Provide the (x, y) coordinate of the cell's center where the given text is located.  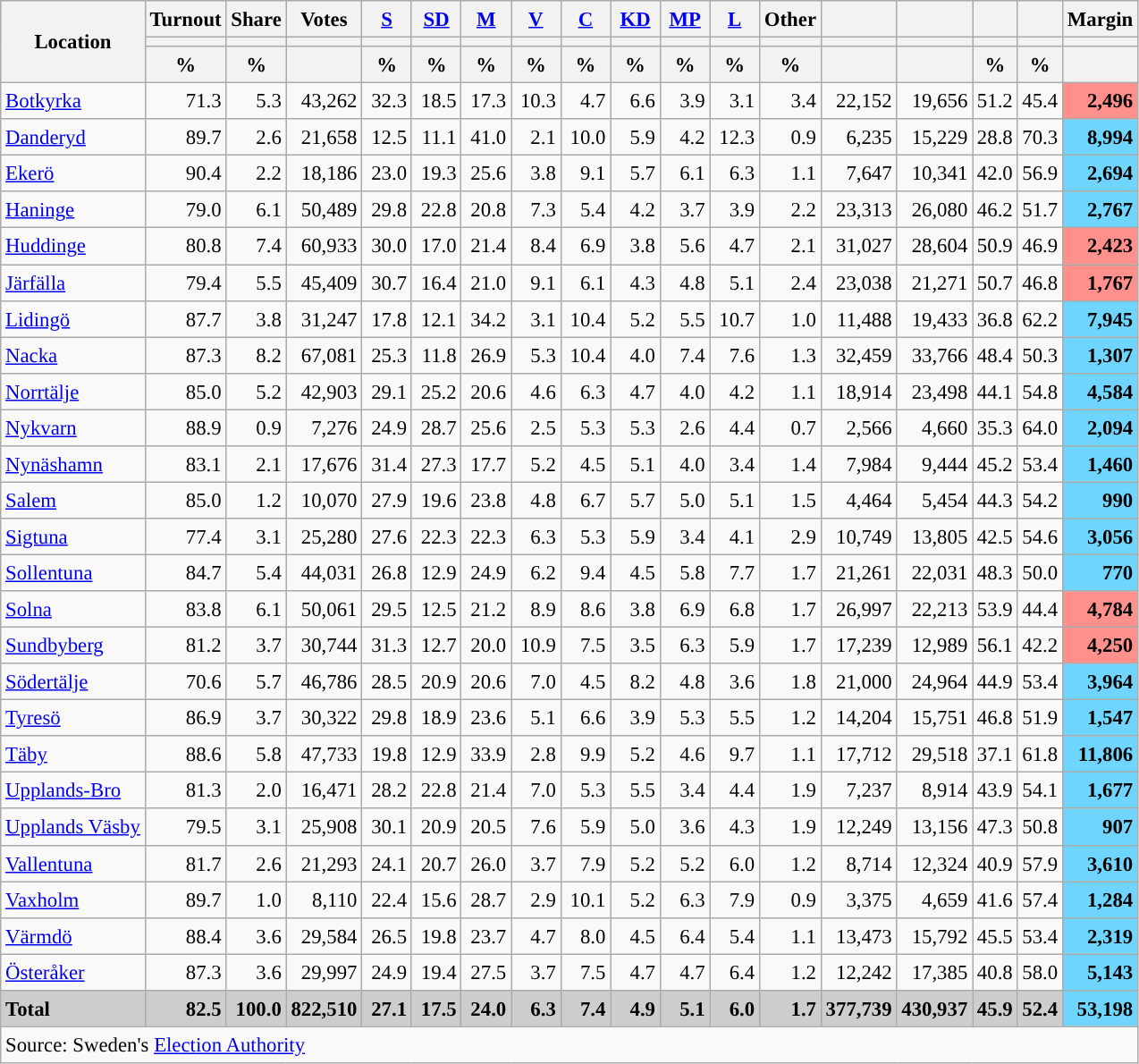
12,324 (935, 864)
50.9 (995, 247)
12,989 (935, 646)
79.4 (186, 283)
19.3 (436, 173)
11,806 (1100, 755)
26.9 (486, 356)
13,473 (858, 935)
81.2 (186, 646)
7,276 (324, 427)
31,027 (858, 247)
Total (73, 1009)
Haninge (73, 209)
18,186 (324, 173)
3,610 (1100, 864)
21,271 (935, 283)
22,031 (935, 572)
5,143 (1100, 973)
88.9 (186, 427)
Österåker (73, 973)
7.3 (536, 209)
30.7 (387, 283)
Nacka (73, 356)
SD (436, 20)
KD (636, 20)
50.8 (1040, 828)
29.1 (387, 392)
5.6 (685, 247)
2,566 (858, 427)
Salem (73, 501)
22,213 (935, 610)
17.3 (486, 102)
51.7 (1040, 209)
18,914 (858, 392)
7.7 (735, 572)
26.5 (387, 935)
11.1 (436, 138)
44.1 (995, 392)
45,409 (324, 283)
Värmdö (73, 935)
52.4 (1040, 1009)
71.3 (186, 102)
8,110 (324, 899)
24.0 (486, 1009)
42,903 (324, 392)
16,471 (324, 790)
9.9 (586, 755)
23.6 (486, 719)
82.5 (186, 1009)
2,094 (1100, 427)
29,584 (324, 935)
50.7 (995, 283)
23.7 (486, 935)
M (486, 20)
83.1 (186, 465)
51.2 (995, 102)
10.7 (735, 318)
1.8 (790, 681)
37.1 (995, 755)
28.8 (995, 138)
42.2 (1040, 646)
10.1 (586, 899)
27.9 (387, 501)
23.8 (486, 501)
45.9 (995, 1009)
7,984 (858, 465)
28.5 (387, 681)
Other (790, 20)
1,677 (1100, 790)
4.1 (735, 536)
32,459 (858, 356)
54.8 (1040, 392)
990 (1100, 501)
Nynäshamn (73, 465)
11.8 (436, 356)
1.4 (790, 465)
2.4 (790, 283)
V (536, 20)
25.2 (436, 392)
23,498 (935, 392)
83.8 (186, 610)
14,204 (858, 719)
58.0 (1040, 973)
46.9 (1040, 247)
42.0 (995, 173)
Vallentuna (73, 864)
2,694 (1100, 173)
4,250 (1100, 646)
50.0 (1040, 572)
4,464 (858, 501)
6.8 (735, 610)
20.8 (486, 209)
45.5 (995, 935)
56.9 (1040, 173)
1,284 (1100, 899)
54.2 (1040, 501)
15,751 (935, 719)
430,937 (935, 1009)
17,239 (858, 646)
9,444 (935, 465)
0.7 (790, 427)
1,307 (1100, 356)
8,914 (935, 790)
54.6 (1040, 536)
46.2 (995, 209)
12.7 (436, 646)
20.5 (486, 828)
26,080 (935, 209)
29,997 (324, 973)
87.7 (186, 318)
48.4 (995, 356)
19,433 (935, 318)
50,061 (324, 610)
88.6 (186, 755)
19.4 (436, 973)
47.3 (995, 828)
12.1 (436, 318)
4,660 (935, 427)
10,341 (935, 173)
907 (1100, 828)
62.2 (1040, 318)
8,714 (858, 864)
Vaxholm (73, 899)
15,792 (935, 935)
Votes (324, 20)
18.9 (436, 719)
4,584 (1100, 392)
19,656 (935, 102)
53,198 (1100, 1009)
36.8 (995, 318)
35.3 (995, 427)
80.8 (186, 247)
2.8 (536, 755)
13,805 (935, 536)
100.0 (256, 1009)
8.9 (536, 610)
9.7 (735, 755)
30,322 (324, 719)
10.9 (536, 646)
26,997 (858, 610)
40.8 (995, 973)
50,489 (324, 209)
16.4 (436, 283)
Sigtuna (73, 536)
Tyresö (73, 719)
6,235 (858, 138)
11,488 (858, 318)
4.9 (636, 1009)
57.4 (1040, 899)
20.7 (436, 864)
Location (73, 42)
42.5 (995, 536)
Huddinge (73, 247)
22,152 (858, 102)
88.4 (186, 935)
Danderyd (73, 138)
7,647 (858, 173)
3,964 (1100, 681)
17.5 (436, 1009)
Lidingö (73, 318)
43,262 (324, 102)
24.1 (387, 864)
2.5 (536, 427)
MP (685, 20)
7,237 (858, 790)
10.3 (536, 102)
17.7 (486, 465)
Sollentuna (73, 572)
53.9 (995, 610)
79.0 (186, 209)
Solna (73, 610)
Source: Sweden's Election Authority (569, 1044)
44.3 (995, 501)
8.6 (586, 610)
3,375 (858, 899)
1,460 (1100, 465)
70.3 (1040, 138)
5,454 (935, 501)
17.8 (387, 318)
Upplands Väsby (73, 828)
43.9 (995, 790)
377,739 (858, 1009)
30.1 (387, 828)
1.5 (790, 501)
51.9 (1040, 719)
4,784 (1100, 610)
45.2 (995, 465)
17,385 (935, 973)
12.3 (735, 138)
31.3 (387, 646)
50.3 (1040, 356)
29,518 (935, 755)
23.0 (387, 173)
2,423 (1100, 247)
Järfälla (73, 283)
60,933 (324, 247)
10.0 (586, 138)
47,733 (324, 755)
Södertälje (73, 681)
70.6 (186, 681)
21,293 (324, 864)
10,070 (324, 501)
56.1 (995, 646)
23,313 (858, 209)
15,229 (935, 138)
21,261 (858, 572)
27.5 (486, 973)
84.7 (186, 572)
64.0 (1040, 427)
44.4 (1040, 610)
4,659 (935, 899)
Norrtälje (73, 392)
Sundbyberg (73, 646)
27.3 (436, 465)
8,994 (1100, 138)
25,280 (324, 536)
33,766 (935, 356)
6.2 (536, 572)
86.9 (186, 719)
26.8 (387, 572)
32.3 (387, 102)
23,038 (858, 283)
46,786 (324, 681)
Turnout (186, 20)
20.0 (486, 646)
61.8 (1040, 755)
24,964 (935, 681)
30.0 (387, 247)
822,510 (324, 1009)
770 (1100, 572)
28,604 (935, 247)
45.4 (1040, 102)
12,249 (858, 828)
17,712 (858, 755)
21,658 (324, 138)
21.0 (486, 283)
25,908 (324, 828)
44.9 (995, 681)
48.3 (995, 572)
31,247 (324, 318)
30,744 (324, 646)
Täby (73, 755)
90.4 (186, 173)
1,547 (1100, 719)
9.4 (586, 572)
17.0 (436, 247)
79.5 (186, 828)
22.4 (387, 899)
17,676 (324, 465)
81.3 (186, 790)
3.5 (636, 646)
25.3 (387, 356)
1.3 (790, 356)
81.7 (186, 864)
7,945 (1100, 318)
6.7 (586, 501)
29.5 (387, 610)
26.0 (486, 864)
18.5 (436, 102)
44,031 (324, 572)
57.9 (1040, 864)
2,319 (1100, 935)
3,056 (1100, 536)
Upplands-Bro (73, 790)
27.1 (387, 1009)
Botkyrka (73, 102)
21,000 (858, 681)
40.9 (995, 864)
8.4 (536, 247)
13,156 (935, 828)
Ekerö (73, 173)
2,496 (1100, 102)
2,767 (1100, 209)
L (735, 20)
12,242 (858, 973)
Nykvarn (73, 427)
34.2 (486, 318)
33.9 (486, 755)
S (387, 20)
28.2 (387, 790)
77.4 (186, 536)
Share (256, 20)
Margin (1100, 20)
54.1 (1040, 790)
31.4 (387, 465)
1,767 (1100, 283)
10,749 (858, 536)
41.0 (486, 138)
27.6 (387, 536)
67,081 (324, 356)
41.6 (995, 899)
19.6 (436, 501)
21.2 (486, 610)
8.0 (586, 935)
2.0 (256, 790)
C (586, 20)
15.6 (436, 899)
